Locate the cell with the specified text and output its [X, Y] center coordinate. 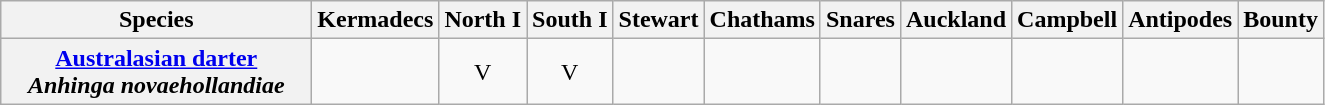
North I [483, 20]
Kermadecs [376, 20]
Australasian darterAnhinga novaehollandiae [156, 72]
Auckland [956, 20]
Antipodes [1180, 20]
South I [570, 20]
Snares [860, 20]
Stewart [658, 20]
Bounty [1281, 20]
Campbell [1068, 20]
Species [156, 20]
Chathams [762, 20]
